Search for the cell housing the specified text and yield its (X, Y) center coordinate. 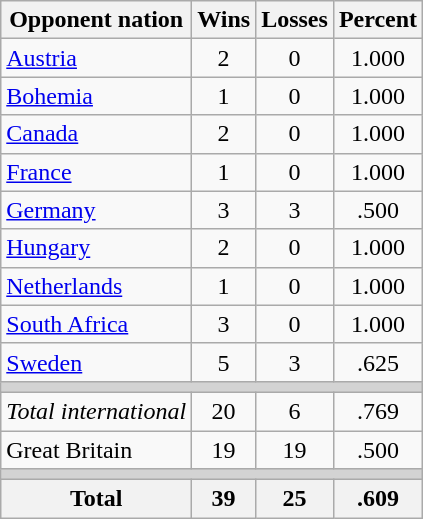
Wins (224, 20)
6 (295, 411)
Sweden (96, 362)
South Africa (96, 324)
Opponent nation (96, 20)
Netherlands (96, 286)
Hungary (96, 248)
Austria (96, 58)
.769 (378, 411)
.625 (378, 362)
20 (224, 411)
Germany (96, 210)
25 (295, 499)
Canada (96, 134)
Percent (378, 20)
Total (96, 499)
5 (224, 362)
Bohemia (96, 96)
Great Britain (96, 449)
France (96, 172)
39 (224, 499)
.609 (378, 499)
Total international (96, 411)
Losses (295, 20)
